Detect which cell encompasses the target text, then output its [x, y] center coordinate. 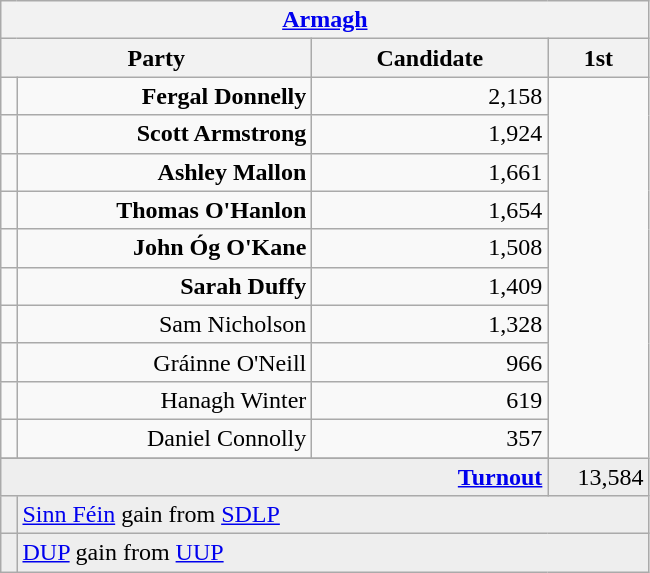
1,508 [430, 248]
Scott Armstrong [164, 134]
619 [430, 400]
1,409 [430, 286]
Armagh [325, 20]
Gráinne O'Neill [164, 362]
1,328 [430, 324]
John Óg O'Kane [164, 248]
13,584 [598, 477]
Party [156, 58]
1st [598, 58]
357 [430, 438]
966 [430, 362]
1,924 [430, 134]
1,654 [430, 210]
Thomas O'Hanlon [164, 210]
Sam Nicholson [164, 324]
2,158 [430, 96]
DUP gain from UUP [333, 553]
Candidate [430, 58]
Ashley Mallon [164, 172]
Sinn Féin gain from SDLP [333, 515]
Turnout [274, 477]
Sarah Duffy [164, 286]
Fergal Donnelly [164, 96]
1,661 [430, 172]
Hanagh Winter [164, 400]
Daniel Connolly [164, 438]
